Return [x, y] of the center of cell containing provided text 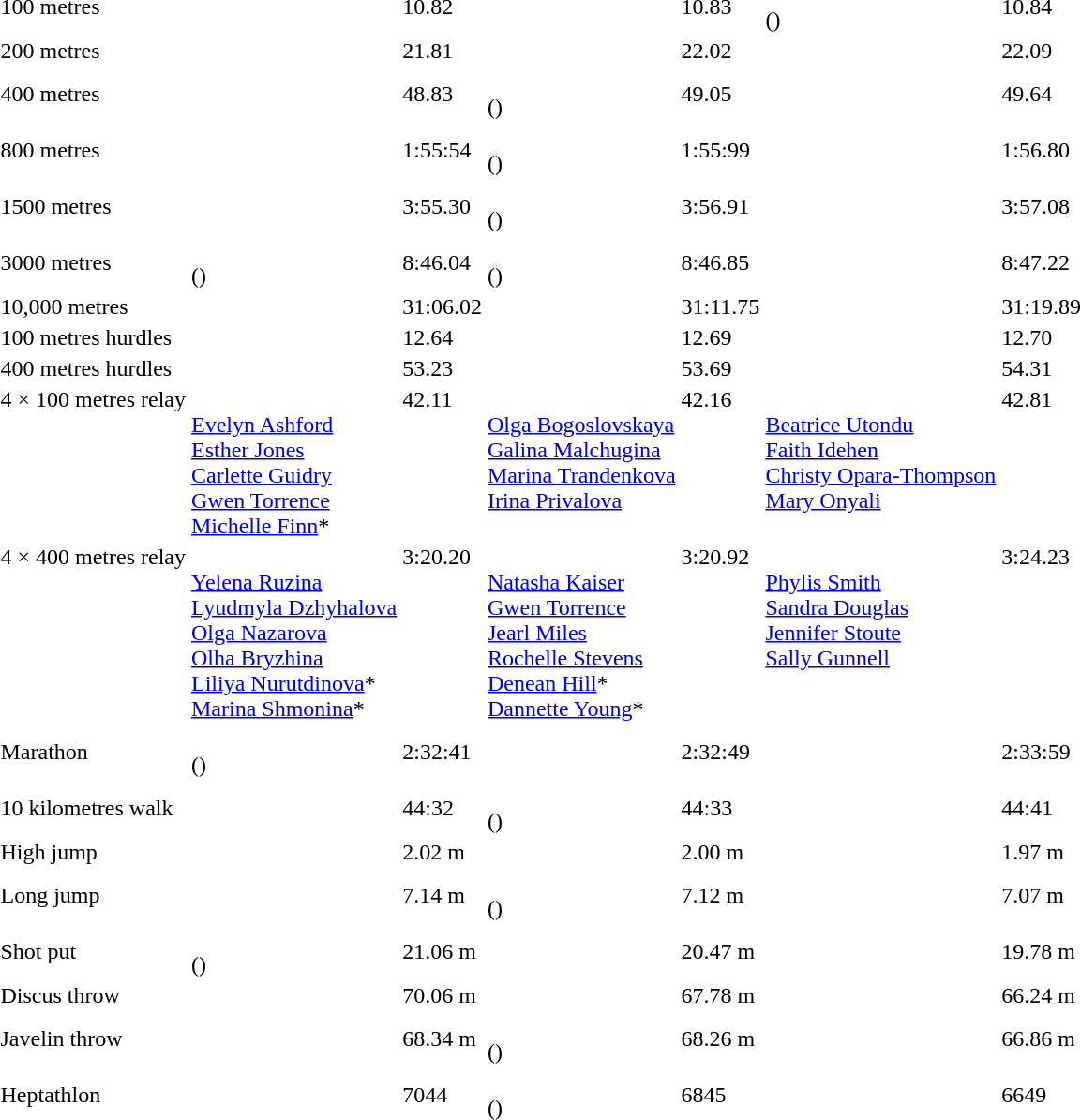
Olga BogoslovskayaGalina MalchuginaMarina TrandenkovaIrina Privalova [581, 463]
1:55:54 [443, 150]
67.78 m [720, 995]
8:46.04 [443, 262]
Beatrice UtonduFaith IdehenChristy Opara-ThompsonMary Onyali [881, 463]
70.06 m [443, 995]
68.34 m [443, 1038]
Natasha KaiserGwen TorrenceJearl MilesRochelle StevensDenean Hill*Dannette Young* [581, 633]
Phylis SmithSandra DouglasJennifer StouteSally Gunnell [881, 633]
44:32 [443, 808]
31:06.02 [443, 306]
49.05 [720, 94]
53.23 [443, 368]
48.83 [443, 94]
12.64 [443, 337]
2:32:41 [443, 752]
7.14 m [443, 896]
Evelyn AshfordEsther JonesCarlette GuidryGwen TorrenceMichelle Finn* [293, 463]
42.16 [720, 463]
31:11.75 [720, 306]
42.11 [443, 463]
22.02 [720, 51]
3:56.91 [720, 206]
68.26 m [720, 1038]
Yelena RuzinaLyudmyla DzhyhalovaOlga NazarovaOlha BryzhinaLiliya Nurutdinova*Marina Shmonina* [293, 633]
53.69 [720, 368]
21.81 [443, 51]
2:32:49 [720, 752]
44:33 [720, 808]
3:20.20 [443, 633]
2.00 m [720, 852]
3:55.30 [443, 206]
20.47 m [720, 952]
21.06 m [443, 952]
8:46.85 [720, 262]
12.69 [720, 337]
3:20.92 [720, 633]
1:55:99 [720, 150]
7.12 m [720, 896]
2.02 m [443, 852]
